Identify which cell holds the provided text, then report its [X, Y] central coordinate. 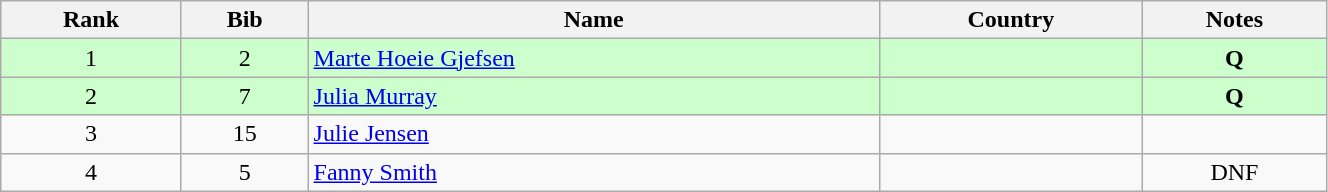
Notes [1234, 20]
Julia Murray [594, 96]
Fanny Smith [594, 172]
4 [92, 172]
5 [244, 172]
Bib [244, 20]
3 [92, 134]
Julie Jensen [594, 134]
Name [594, 20]
1 [92, 58]
Marte Hoeie Gjefsen [594, 58]
DNF [1234, 172]
Rank [92, 20]
Country [1010, 20]
7 [244, 96]
15 [244, 134]
